From the cell containing the given text, extract its center point as (X, Y) coordinate. 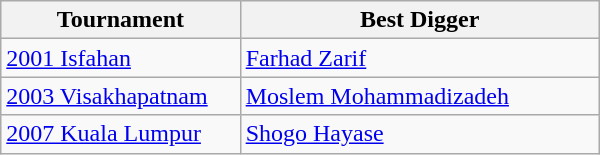
Farhad Zarif (420, 58)
2007 Kuala Lumpur (120, 134)
2001 Isfahan (120, 58)
2003 Visakhapatnam (120, 96)
Tournament (120, 20)
Best Digger (420, 20)
Shogo Hayase (420, 134)
Moslem Mohammadizadeh (420, 96)
